Return the (x, y) coordinate for the center point of the cell that contains the specified text.  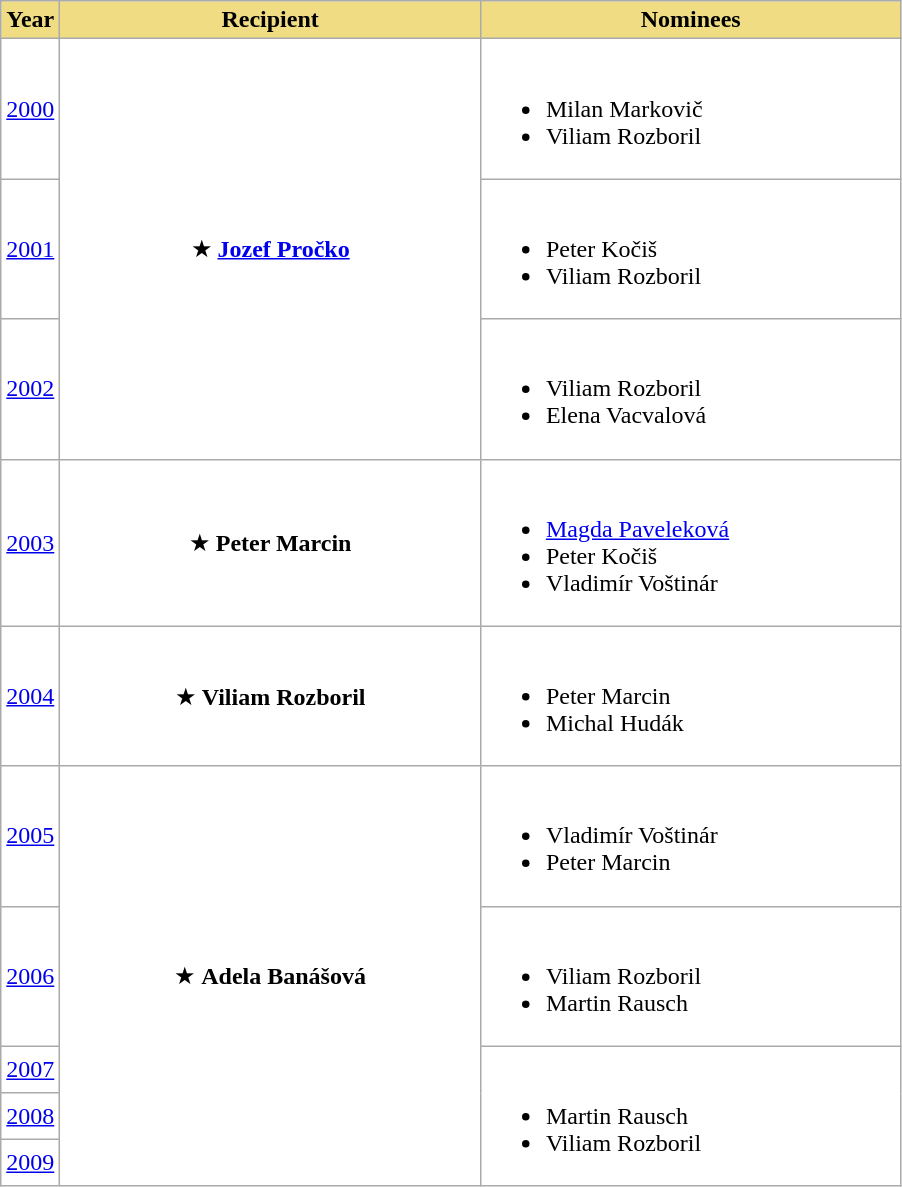
Milan MarkovičViliam Rozboril (690, 109)
2003 (30, 542)
2009 (30, 1164)
Viliam RozborilElena Vacvalová (690, 389)
2006 (30, 976)
Nominees (690, 20)
Peter MarcinMichal Hudák (690, 696)
Magda PavelekováPeter KočišVladimír Voštinár (690, 542)
Vladimír VoštinárPeter Marcin (690, 836)
★ Peter Marcin (270, 542)
Year (30, 20)
Martin RauschViliam Rozboril (690, 1116)
2000 (30, 109)
2005 (30, 836)
★ Jozef Pročko (270, 249)
2008 (30, 1116)
2002 (30, 389)
2007 (30, 1070)
Peter KočišViliam Rozboril (690, 249)
2004 (30, 696)
Recipient (270, 20)
2001 (30, 249)
Viliam RozborilMartin Rausch (690, 976)
★ Adela Banášová (270, 976)
★ Viliam Rozboril (270, 696)
